Pinpoint the cell where the given text exists, returning its (X, Y) midpoint coordinate. 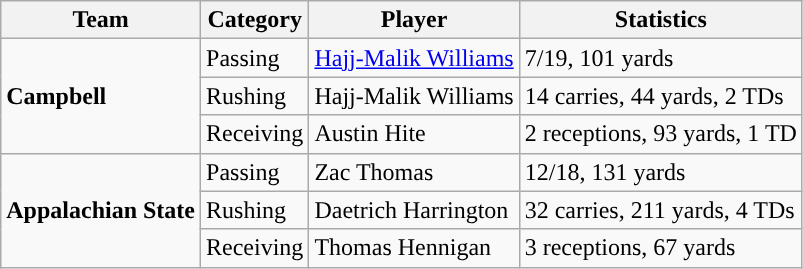
32 carries, 211 yards, 4 TDs (660, 210)
Daetrich Harrington (414, 210)
14 carries, 44 yards, 2 TDs (660, 96)
7/19, 101 yards (660, 58)
3 receptions, 67 yards (660, 248)
Team (101, 20)
Thomas Hennigan (414, 248)
2 receptions, 93 yards, 1 TD (660, 134)
Campbell (101, 96)
Player (414, 20)
Appalachian State (101, 210)
Category (255, 20)
Statistics (660, 20)
12/18, 131 yards (660, 172)
Zac Thomas (414, 172)
Austin Hite (414, 134)
